Extract the [X, Y] coordinate from the center of the cell holding the provided text.  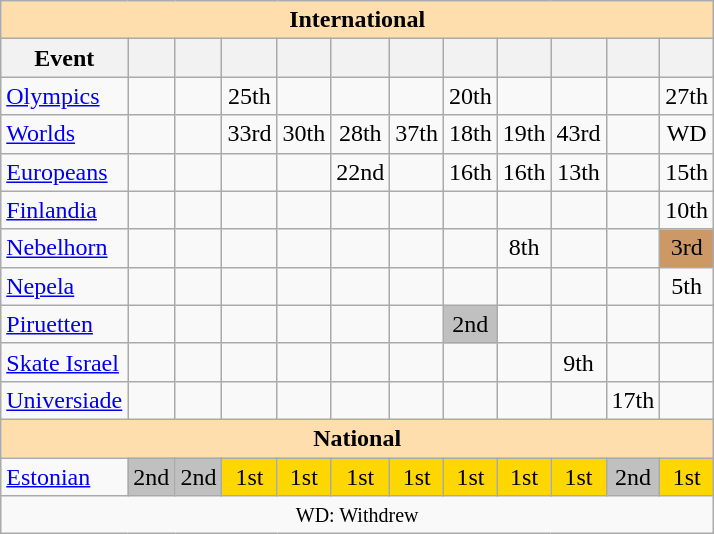
17th [633, 400]
Nebelhorn [64, 248]
5th [687, 286]
27th [687, 96]
25th [250, 96]
15th [687, 172]
National [358, 438]
22nd [360, 172]
18th [471, 134]
28th [360, 134]
19th [524, 134]
8th [524, 248]
International [358, 20]
10th [687, 210]
43rd [578, 134]
WD [687, 134]
20th [471, 96]
Event [64, 58]
33rd [250, 134]
13th [578, 172]
Piruetten [64, 324]
Olympics [64, 96]
Europeans [64, 172]
Nepela [64, 286]
37th [417, 134]
WD: Withdrew [358, 515]
Universiade [64, 400]
Estonian [64, 477]
Skate Israel [64, 362]
Worlds [64, 134]
9th [578, 362]
3rd [687, 248]
30th [304, 134]
Finlandia [64, 210]
